Find where the given text appears and provide that cell's center as (x, y) coordinate. 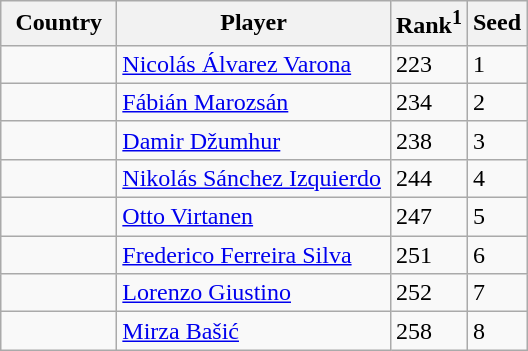
4 (496, 178)
Lorenzo Giustino (254, 293)
258 (428, 331)
Fábián Marozsán (254, 102)
Frederico Ferreira Silva (254, 255)
Otto Virtanen (254, 217)
3 (496, 140)
238 (428, 140)
Nikolás Sánchez Izquierdo (254, 178)
6 (496, 255)
Damir Džumhur (254, 140)
Seed (496, 24)
2 (496, 102)
1 (496, 64)
5 (496, 217)
Nicolás Álvarez Varona (254, 64)
244 (428, 178)
Country (59, 24)
247 (428, 217)
223 (428, 64)
Mirza Bašić (254, 331)
252 (428, 293)
7 (496, 293)
Player (254, 24)
8 (496, 331)
234 (428, 102)
251 (428, 255)
Rank1 (428, 24)
